Find where the given text appears and provide that cell's center as (x, y) coordinate. 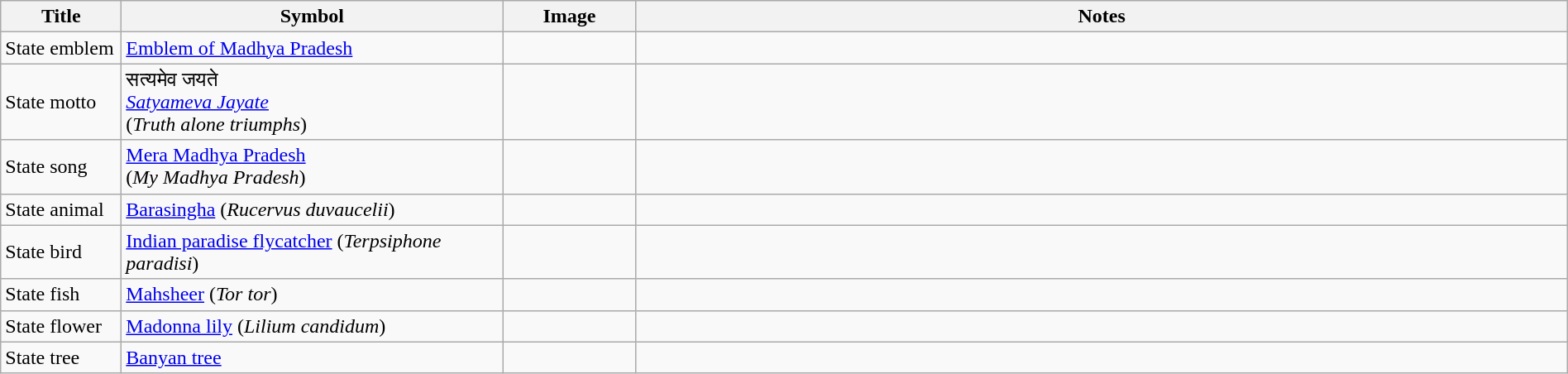
State animal (61, 209)
State fish (61, 295)
Banyan tree (313, 357)
State tree (61, 357)
State motto (61, 102)
State bird (61, 252)
Mahsheer (Tor tor) (313, 295)
State song (61, 167)
Notes (1102, 17)
Barasingha (Rucervus duvaucelii) (313, 209)
Madonna lily (Lilium candidum) (313, 326)
सत्यमेव जयते Satyameva Jayate (Truth alone triumphs) (313, 102)
Title (61, 17)
State emblem (61, 48)
Image (569, 17)
Indian paradise flycatcher (Terpsiphone paradisi) (313, 252)
State flower (61, 326)
Emblem of Madhya Pradesh (313, 48)
Symbol (313, 17)
Mera Madhya Pradesh (My Madhya Pradesh) (313, 167)
